Extract the [X, Y] coordinate from the center of the cell holding the provided text.  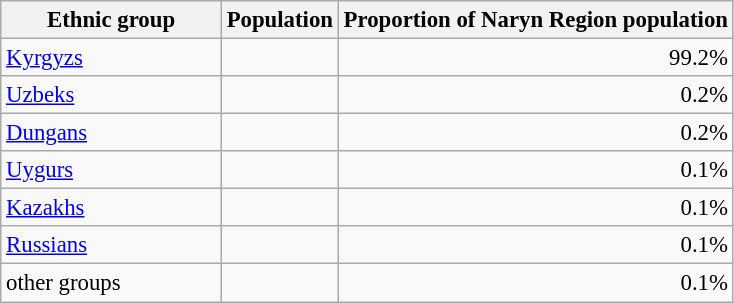
Dungans [112, 133]
99.2% [536, 58]
Uzbeks [112, 95]
other groups [112, 283]
Ethnic group [112, 20]
Kyrgyzs [112, 58]
Kazakhs [112, 208]
Russians [112, 245]
Proportion of Naryn Region population [536, 20]
Uygurs [112, 170]
Population [280, 20]
